Locate the cell with the specified text and output its [X, Y] center coordinate. 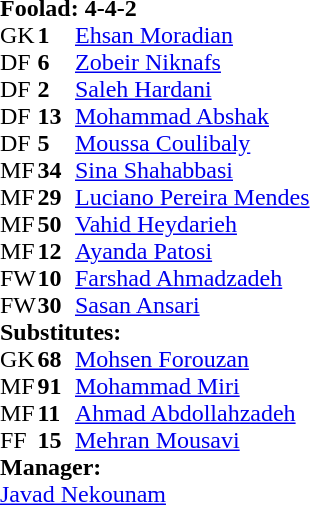
91 [57, 386]
Luciano Pereira Mendes [192, 198]
Zobeir Niknafs [192, 62]
Mohammad Miri [192, 386]
15 [57, 440]
Moussa Coulibaly [192, 144]
5 [57, 144]
Sasan Ansari [192, 306]
Mohammad Abshak [192, 116]
50 [57, 224]
Ahmad Abdollahzadeh [192, 414]
Vahid Heydarieh [192, 224]
34 [57, 170]
Sina Shahabbasi [192, 170]
2 [57, 90]
Substitutes: [155, 332]
13 [57, 116]
Mehran Mousavi [192, 440]
1 [57, 36]
Saleh Hardani [192, 90]
12 [57, 252]
Ehsan Moradian [192, 36]
29 [57, 198]
30 [57, 306]
Farshad Ahmadzadeh [192, 278]
Mohsen Forouzan [192, 360]
6 [57, 62]
Manager: [155, 468]
FF [19, 440]
10 [57, 278]
68 [57, 360]
Ayanda Patosi [192, 252]
11 [57, 414]
